Locate the cell with the specified text and output its (x, y) center coordinate. 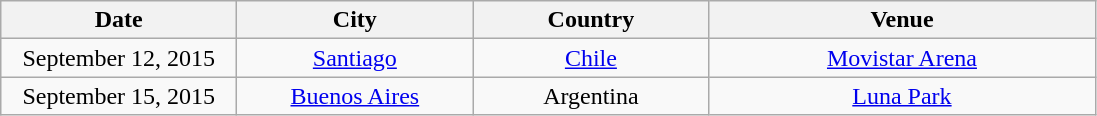
City (355, 20)
Country (591, 20)
Venue (902, 20)
Santiago (355, 58)
Chile (591, 58)
Movistar Arena (902, 58)
Luna Park (902, 96)
September 12, 2015 (119, 58)
Date (119, 20)
September 15, 2015 (119, 96)
Buenos Aires (355, 96)
Argentina (591, 96)
